Provide the (x, y) coordinate of the cell's center where the given text is located.  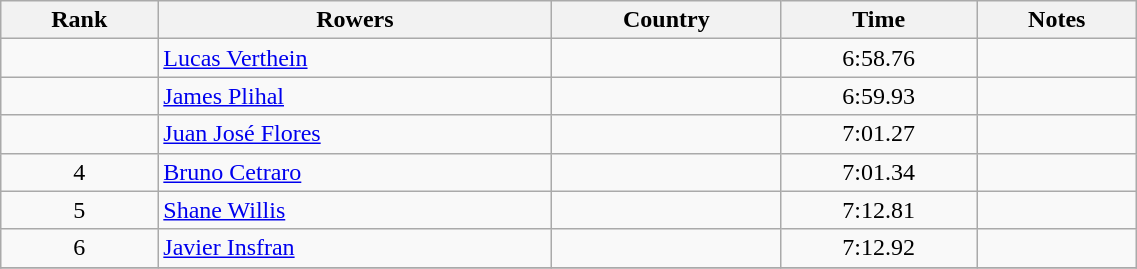
Rowers (355, 20)
4 (80, 172)
Time (879, 20)
James Plihal (355, 96)
Bruno Cetraro (355, 172)
Juan José Flores (355, 134)
7:12.81 (879, 210)
6:58.76 (879, 58)
6:59.93 (879, 96)
Shane Willis (355, 210)
Country (666, 20)
7:12.92 (879, 248)
6 (80, 248)
Notes (1057, 20)
7:01.27 (879, 134)
Lucas Verthein (355, 58)
Rank (80, 20)
7:01.34 (879, 172)
5 (80, 210)
Javier Insfran (355, 248)
